Find where the given text appears and provide that cell's center as (X, Y) coordinate. 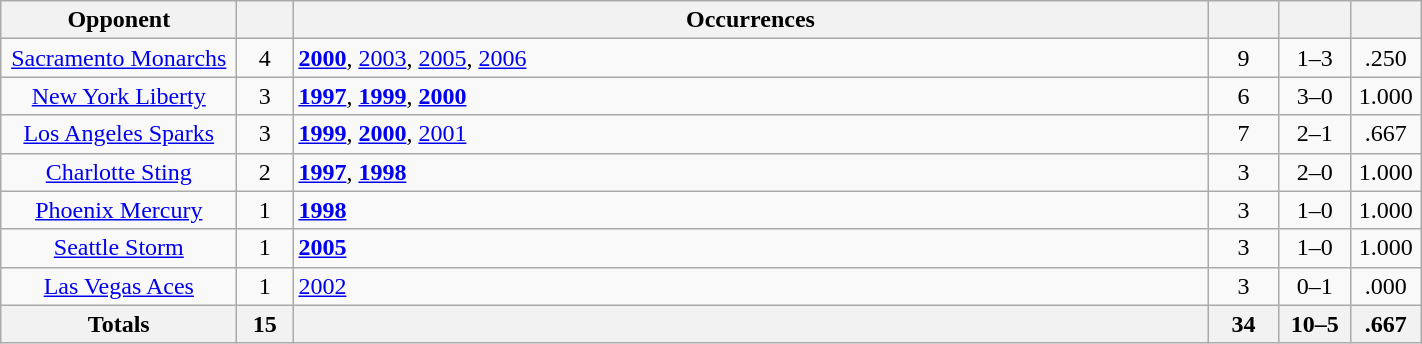
2–0 (1314, 172)
3–0 (1314, 96)
Los Angeles Sparks (119, 134)
10–5 (1314, 324)
1997, 1998 (750, 172)
Las Vegas Aces (119, 286)
1998 (750, 210)
1999, 2000, 2001 (750, 134)
Seattle Storm (119, 248)
Opponent (119, 20)
Charlotte Sting (119, 172)
2 (265, 172)
Phoenix Mercury (119, 210)
2–1 (1314, 134)
34 (1244, 324)
.000 (1386, 286)
4 (265, 58)
Sacramento Monarchs (119, 58)
1–3 (1314, 58)
15 (265, 324)
1997, 1999, 2000 (750, 96)
2005 (750, 248)
2000, 2003, 2005, 2006 (750, 58)
Totals (119, 324)
6 (1244, 96)
New York Liberty (119, 96)
7 (1244, 134)
0–1 (1314, 286)
9 (1244, 58)
.250 (1386, 58)
2002 (750, 286)
Occurrences (750, 20)
